Capture the cell that displays the provided text and extract its [X, Y] central coordinate. 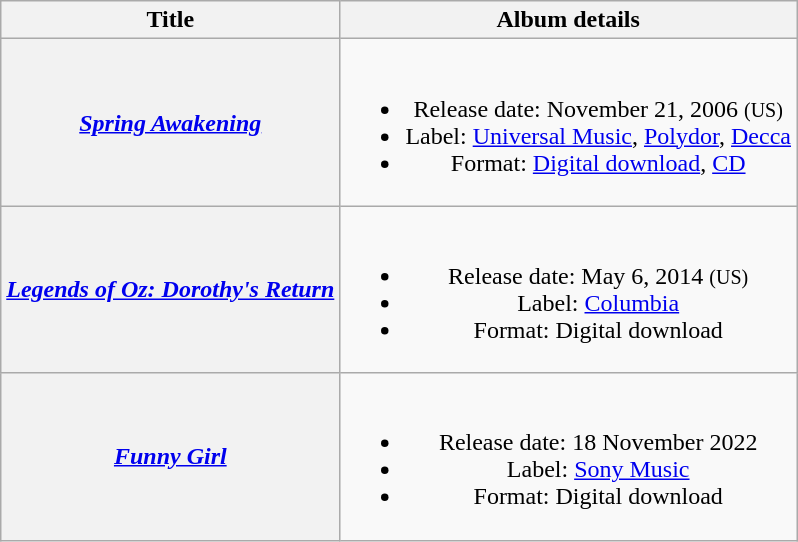
Release date: 18 November 2022Label: Sony MusicFormat: Digital download [568, 456]
Title [170, 20]
Release date: May 6, 2014 (US)Label: ColumbiaFormat: Digital download [568, 290]
Spring Awakening [170, 122]
Legends of Oz: Dorothy's Return [170, 290]
Album details [568, 20]
Release date: November 21, 2006 (US)Label: Universal Music, Polydor, DeccaFormat: Digital download, CD [568, 122]
Funny Girl [170, 456]
